From the cell containing the given text, extract its center point as [X, Y] coordinate. 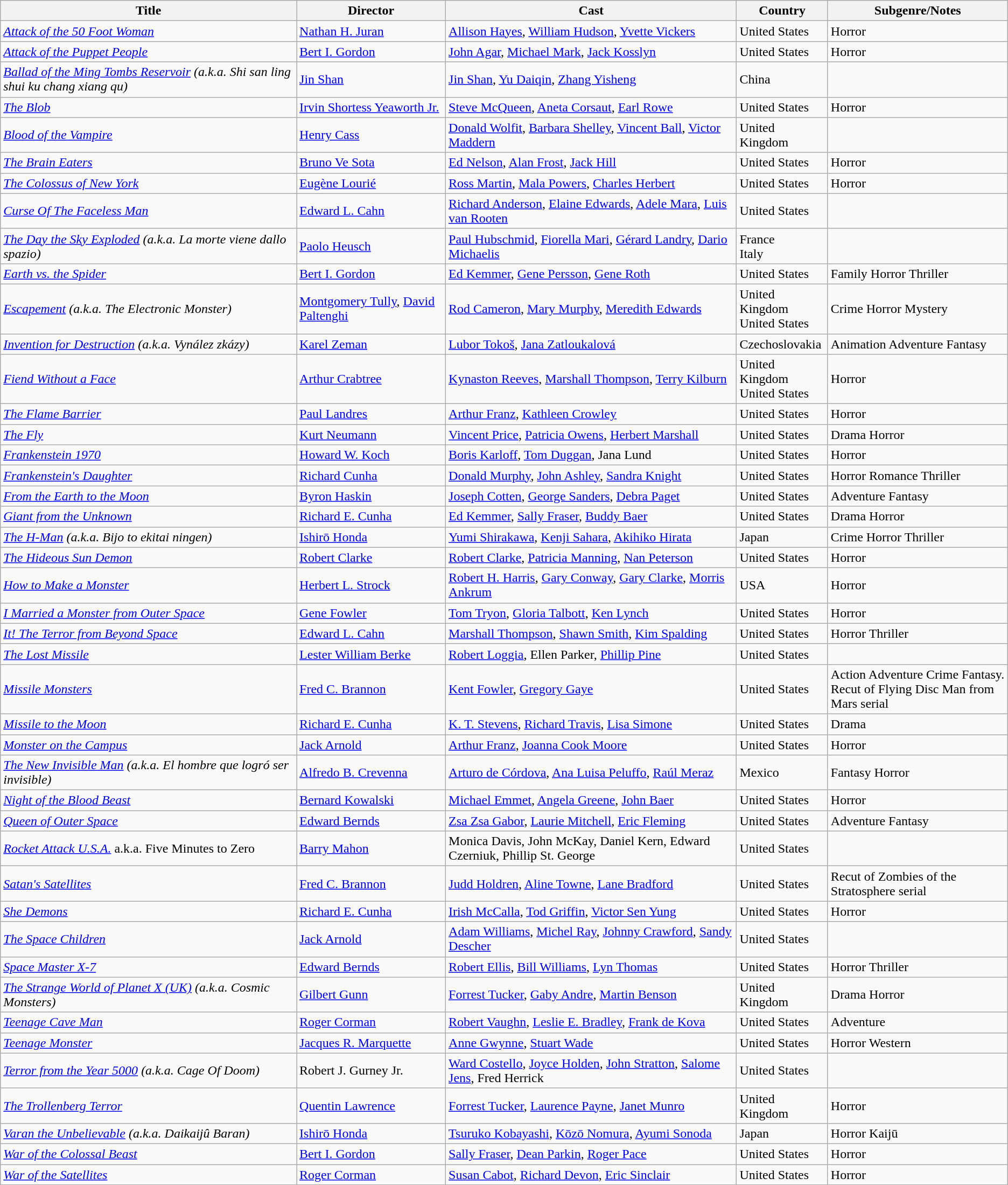
Subgenre/Notes [918, 11]
Rod Cameron, Mary Murphy, Meredith Edwards [591, 309]
Anne Gwynne, Stuart Wade [591, 1043]
Varan the Unbelievable (a.k.a. Daikaijû Baran) [149, 1133]
Lester William Berke [372, 654]
It! The Terror from Beyond Space [149, 633]
Joseph Cotten, George Sanders, Debra Paget [591, 496]
Adam Williams, Michel Ray, Johnny Crawford, Sandy Descher [591, 939]
Teenage Monster [149, 1043]
The Brain Eaters [149, 163]
Robert J. Gurney Jr. [372, 1071]
Gene Fowler [372, 613]
Fiend Without a Face [149, 379]
Cast [591, 11]
Director [372, 11]
Family Horror Thriller [918, 274]
Teenage Cave Man [149, 1022]
The Lost Missile [149, 654]
The New Invisible Man (a.k.a. El hombre que logró ser invisible) [149, 772]
War of the Colossal Beast [149, 1154]
Forrest Tucker, Laurence Payne, Janet Munro [591, 1105]
Mexico [782, 772]
Tom Tryon, Gloria Talbott, Ken Lynch [591, 613]
Drama [918, 724]
Robert H. Harris, Gary Conway, Gary Clarke, Morris Ankrum [591, 585]
Jin Shan, Yu Daiqin, Zhang Yisheng [591, 80]
Susan Cabot, Richard Devon, Eric Sinclair [591, 1175]
Arthur Crabtree [372, 379]
Ballad of the Ming Tombs Reservoir (a.k.a. Shi san ling shui ku chang xiang qu) [149, 80]
Horror Western [918, 1043]
Nathan H. Juran [372, 31]
Animation Adventure Fantasy [918, 344]
Paul Hubschmid, Fiorella Mari, Gérard Landry, Dario Michaelis [591, 246]
Gilbert Gunn [372, 994]
Country [782, 11]
Quentin Lawrence [372, 1105]
Adventure [918, 1022]
Rocket Attack U.S.A. a.k.a. Five Minutes to Zero [149, 849]
Robert Loggia, Ellen Parker, Phillip Pine [591, 654]
The Day the Sky Exploded (a.k.a. La morte viene dallo spazio) [149, 246]
FranceItaly [782, 246]
Jacques R. Marquette [372, 1043]
Robert Vaughn, Leslie E. Bradley, Frank de Kova [591, 1022]
Kynaston Reeves, Marshall Thompson, Terry Kilburn [591, 379]
War of the Satellites [149, 1175]
Herbert L. Strock [372, 585]
Attack of the Puppet People [149, 52]
Crime Horror Thriller [918, 537]
Attack of the 50 Foot Woman [149, 31]
Zsa Zsa Gabor, Laurie Mitchell, Eric Fleming [591, 821]
Irish McCalla, Tod Griffin, Victor Sen Yung [591, 911]
Boris Karloff, Tom Duggan, Jana Lund [591, 455]
Henry Cass [372, 135]
Czechoslovakia [782, 344]
Jin Shan [372, 80]
Richard Anderson, Elaine Edwards, Adele Mara, Luis van Rooten [591, 211]
Allison Hayes, William Hudson, Yvette Vickers [591, 31]
The Colossus of New York [149, 183]
Invention for Destruction (a.k.a. Vynález zkázy) [149, 344]
Sally Fraser, Dean Parkin, Roger Pace [591, 1154]
Marshall Thompson, Shawn Smith, Kim Spalding [591, 633]
Ward Costello, Joyce Holden, John Stratton, Salome Jens, Fred Herrick [591, 1071]
The Fly [149, 435]
The Space Children [149, 939]
The Blob [149, 107]
Horror Kaijū [918, 1133]
Title [149, 11]
The Flame Barrier [149, 414]
K. T. Stevens, Richard Travis, Lisa Simone [591, 724]
Arthur Franz, Kathleen Crowley [591, 414]
Judd Holdren, Aline Towne, Lane Bradford [591, 883]
Frankenstein's Daughter [149, 476]
Ed Nelson, Alan Frost, Jack Hill [591, 163]
Monica Davis, John McKay, Daniel Kern, Edward Czerniuk, Phillip St. George [591, 849]
From the Earth to the Moon [149, 496]
The H-Man (a.k.a. Bijo to ekitai ningen) [149, 537]
Fantasy Horror [918, 772]
Alfredo B. Crevenna [372, 772]
Space Master X-7 [149, 967]
Montgomery Tully, David Paltenghi [372, 309]
Robert Ellis, Bill Williams, Lyn Thomas [591, 967]
Lubor Tokoš, Jana Zatloukalová [591, 344]
Horror Romance Thriller [918, 476]
Bruno Ve Sota [372, 163]
Donald Murphy, John Ashley, Sandra Knight [591, 476]
Byron Haskin [372, 496]
Blood of the Vampire [149, 135]
Monster on the Campus [149, 745]
The Strange World of Planet X (UK) (a.k.a. Cosmic Monsters) [149, 994]
How to Make a Monster [149, 585]
Ed Kemmer, Sally Fraser, Buddy Baer [591, 517]
Bernard Kowalski [372, 800]
China [782, 80]
Richard Cunha [372, 476]
Irvin Shortess Yeaworth Jr. [372, 107]
Michael Emmet, Angela Greene, John Baer [591, 800]
Earth vs. the Spider [149, 274]
Frankenstein 1970 [149, 455]
I Married a Monster from Outer Space [149, 613]
Satan's Satellites [149, 883]
Night of the Blood Beast [149, 800]
Paul Landres [372, 414]
Arthur Franz, Joanna Cook Moore [591, 745]
Karel Zeman [372, 344]
Yumi Shirakawa, Kenji Sahara, Akihiko Hirata [591, 537]
Curse Of The Faceless Man [149, 211]
Forrest Tucker, Gaby Andre, Martin Benson [591, 994]
Tsuruko Kobayashi, Kōzō Nomura, Ayumi Sonoda [591, 1133]
The Trollenberg Terror [149, 1105]
Steve McQueen, Aneta Corsaut, Earl Rowe [591, 107]
Giant from the Unknown [149, 517]
Donald Wolfit, Barbara Shelley, Vincent Ball, Victor Maddern [591, 135]
She Demons [149, 911]
Missile Monsters [149, 689]
Recut of Zombies of the Stratosphere serial [918, 883]
Kurt Neumann [372, 435]
Howard W. Koch [372, 455]
Kent Fowler, Gregory Gaye [591, 689]
Ross Martin, Mala Powers, Charles Herbert [591, 183]
John Agar, Michael Mark, Jack Kosslyn [591, 52]
Barry Mahon [372, 849]
Paolo Heusch [372, 246]
Crime Horror Mystery [918, 309]
Action Adventure Crime Fantasy.Recut of Flying Disc Man from Mars serial [918, 689]
Eugène Lourié [372, 183]
Vincent Price, Patricia Owens, Herbert Marshall [591, 435]
The Hideous Sun Demon [149, 557]
Escapement (a.k.a. The Electronic Monster) [149, 309]
Ed Kemmer, Gene Persson, Gene Roth [591, 274]
Arturo de Córdova, Ana Luisa Peluffo, Raúl Meraz [591, 772]
Robert Clarke, Patricia Manning, Nan Peterson [591, 557]
USA [782, 585]
Robert Clarke [372, 557]
Terror from the Year 5000 (a.k.a. Cage Of Doom) [149, 1071]
Queen of Outer Space [149, 821]
Missile to the Moon [149, 724]
